Locate the cell with the specified text and output its [X, Y] center coordinate. 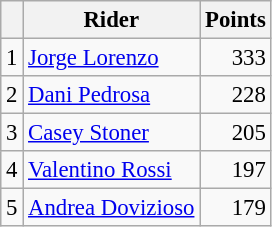
Casey Stoner [112, 133]
3 [12, 133]
333 [236, 58]
Valentino Rossi [112, 170]
228 [236, 95]
4 [12, 170]
205 [236, 133]
179 [236, 208]
Andrea Dovizioso [112, 208]
Dani Pedrosa [112, 95]
5 [12, 208]
Points [236, 20]
197 [236, 170]
Rider [112, 20]
Jorge Lorenzo [112, 58]
2 [12, 95]
1 [12, 58]
